Return [X, Y] of the center of cell containing provided text 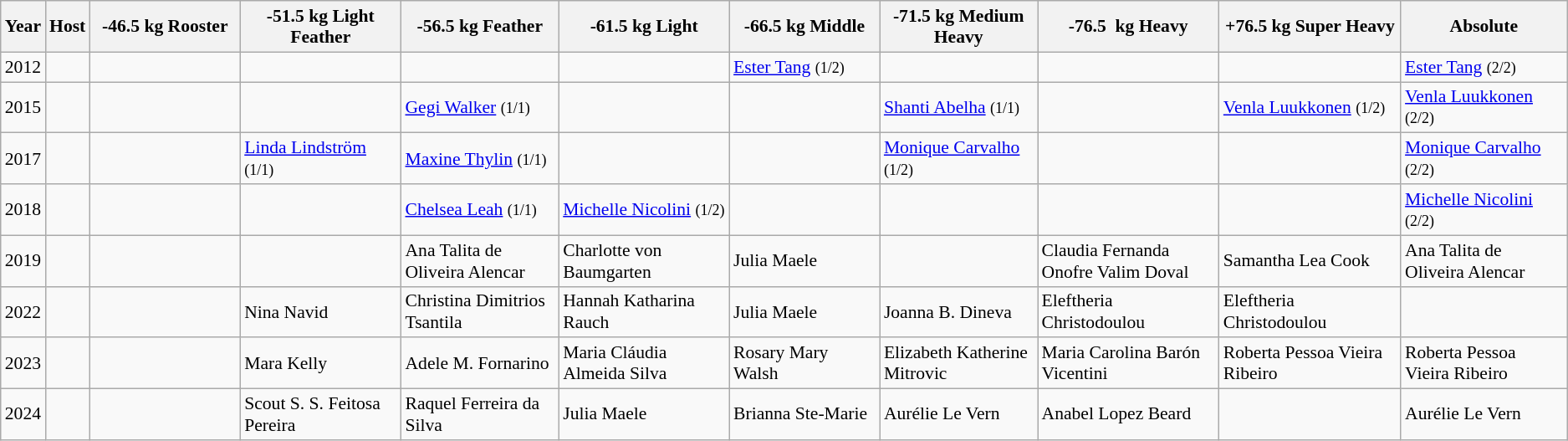
Venla Luukkonen (1/2) [1310, 107]
Linda Lindström (1/1) [320, 159]
Monique Carvalho (1/2) [958, 159]
Christina Dimitrios Tsantila [480, 311]
Charlotte von Baumgarten [644, 261]
Shanti Abelha (1/1) [958, 107]
-51.5 kg Light Feather [320, 27]
Adele M. Fornarino [480, 363]
Chelsea Leah (1/1) [480, 209]
2024 [23, 415]
Maxine Thylin (1/1) [480, 159]
Raquel Ferreira da Silva [480, 415]
Anabel Lopez Beard [1129, 415]
Scout S. S. Feitosa Pereira [320, 415]
Venla Luukkonen (2/2) [1484, 107]
2023 [23, 363]
Monique Carvalho (2/2) [1484, 159]
Maria Carolina Barón Vicentini [1129, 363]
Joanna B. Dineva [958, 311]
Hannah Katharina Rauch [644, 311]
2015 [23, 107]
Year [23, 27]
Absolute [1484, 27]
Mara Kelly [320, 363]
Brianna Ste-Marie [804, 415]
Ester Tang (2/2) [1484, 67]
-46.5 kg Rooster [165, 27]
Michelle Nicolini (1/2) [644, 209]
2022 [23, 311]
2019 [23, 261]
-56.5 kg Feather [480, 27]
Host [67, 27]
Maria Cláudia Almeida Silva [644, 363]
Michelle Nicolini (2/2) [1484, 209]
-71.5 kg Medium Heavy [958, 27]
2017 [23, 159]
-66.5 kg Middle [804, 27]
2018 [23, 209]
Claudia Fernanda Onofre Valim Doval [1129, 261]
-61.5 kg Light [644, 27]
Nina Navid [320, 311]
2012 [23, 67]
-76.5 kg Heavy [1129, 27]
Gegi Walker (1/1) [480, 107]
+76.5 kg Super Heavy [1310, 27]
Samantha Lea Cook [1310, 261]
Ester Tang (1/2) [804, 67]
Elizabeth Katherine Mitrovic [958, 363]
Rosary Mary Walsh [804, 363]
